Pinpoint the cell where the given text exists, returning its [x, y] midpoint coordinate. 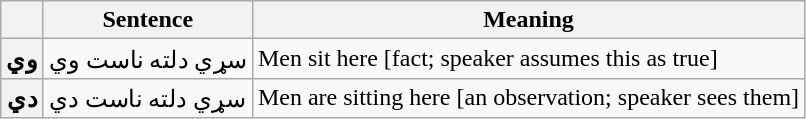
دي [22, 98]
Sentence [148, 20]
Men are sitting here [an observation; speaker sees them] [528, 98]
وي [22, 59]
سړي دلته ناست دي [148, 98]
سړي دلته ناست وي [148, 59]
Men sit here [fact; speaker assumes this as true] [528, 59]
Meaning [528, 20]
